Provide the (X, Y) coordinate of the cell's center where the given text is located.  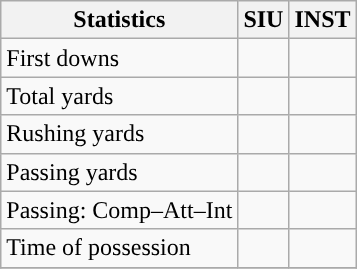
Passing yards (120, 172)
SIU (264, 20)
Time of possession (120, 248)
INST (322, 20)
Passing: Comp–Att–Int (120, 210)
Statistics (120, 20)
First downs (120, 58)
Rushing yards (120, 134)
Total yards (120, 96)
